Extract the [x, y] coordinate from the center of the cell holding the provided text.  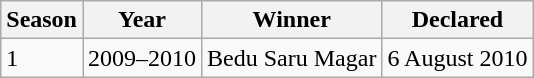
Declared [458, 20]
Season [42, 20]
2009–2010 [142, 58]
1 [42, 58]
Year [142, 20]
Winner [292, 20]
Bedu Saru Magar [292, 58]
6 August 2010 [458, 58]
